Scan for the cell matching the given text and deliver its (X, Y) coordinate at center. 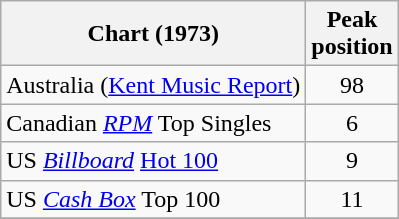
US Billboard Hot 100 (154, 161)
11 (352, 199)
Peakposition (352, 34)
6 (352, 123)
Canadian RPM Top Singles (154, 123)
Australia (Kent Music Report) (154, 85)
98 (352, 85)
US Cash Box Top 100 (154, 199)
Chart (1973) (154, 34)
9 (352, 161)
